Determine the (X, Y) coordinate at the center of the cell enclosing the given text.  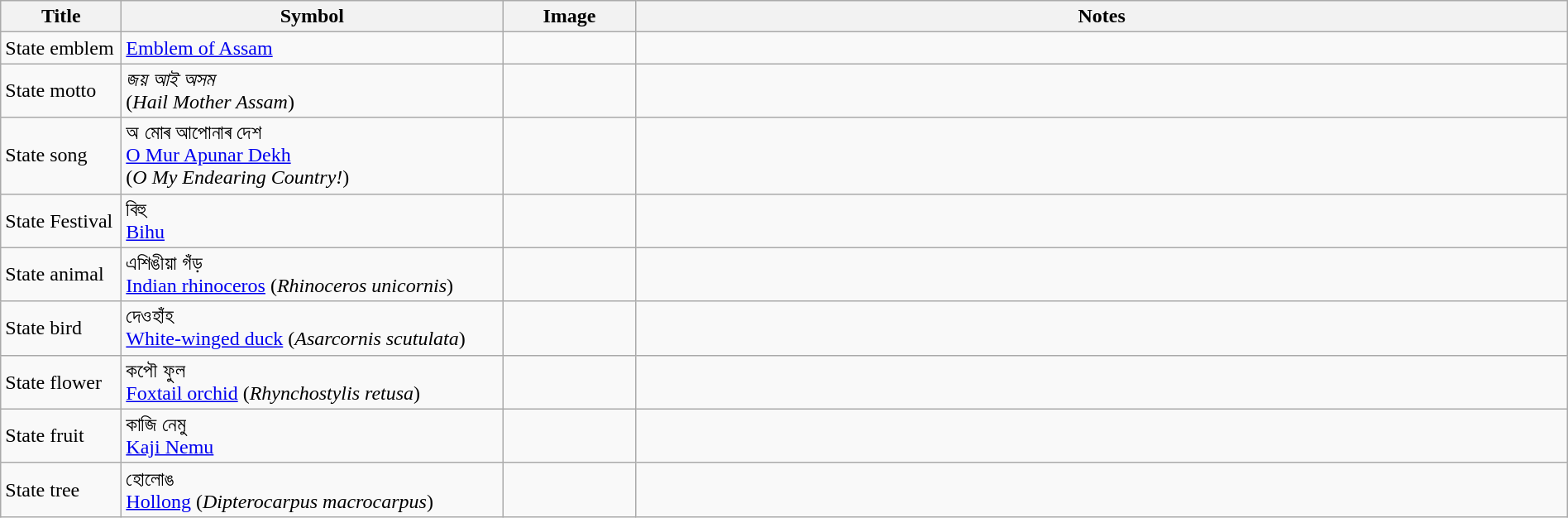
কাজি নেমু Kaji Nemu (313, 435)
State bird (61, 328)
State flower (61, 382)
Emblem of Assam (313, 48)
State tree (61, 490)
কপৌ ফুল Foxtail orchid (Rhynchostylis retusa) (313, 382)
State Festival (61, 220)
State fruit (61, 435)
Symbol (313, 17)
হোলোঙ Hollong (Dipterocarpus macrocarpus) (313, 490)
Notes (1102, 17)
Title (61, 17)
State emblem (61, 48)
অ মোৰ আপোনাৰ দেশO Mur Apunar Dekh (O My Endearing Country!) (313, 156)
বিহু Bihu (313, 220)
দেওহাঁহ White-winged duck (Asarcornis scutulata) (313, 328)
State song (61, 156)
State motto (61, 91)
এশিঙীয়া গঁড় Indian rhinoceros (Rhinoceros unicornis) (313, 275)
Image (569, 17)
জয় আই অসম (Hail Mother Assam) (313, 91)
State animal (61, 275)
